Detect which cell encompasses the target text, then output its [X, Y] center coordinate. 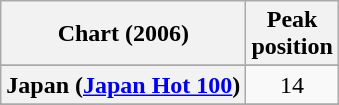
14 [292, 85]
Chart (2006) [124, 34]
Japan (Japan Hot 100) [124, 85]
Peakposition [292, 34]
